Search for the cell housing the specified text and yield its (x, y) center coordinate. 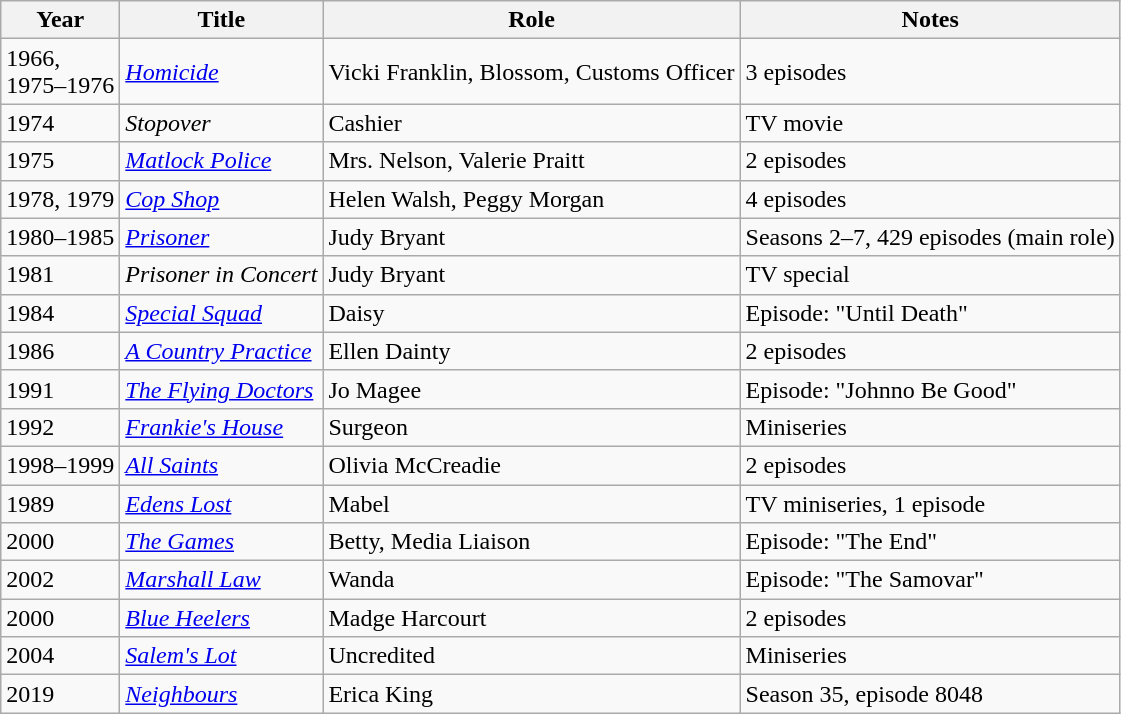
Matlock Police (222, 161)
1986 (60, 351)
Daisy (532, 313)
Betty, Media Liaison (532, 542)
1978, 1979 (60, 199)
Title (222, 20)
All Saints (222, 465)
Special Squad (222, 313)
4 episodes (930, 199)
Seasons 2–7, 429 episodes (main role) (930, 237)
1998–1999 (60, 465)
Mrs. Nelson, Valerie Praitt (532, 161)
Salem's Lot (222, 656)
Cashier (532, 123)
Surgeon (532, 427)
Vicki Franklin, Blossom, Customs Officer (532, 72)
Neighbours (222, 694)
Madge Harcourt (532, 618)
Edens Lost (222, 503)
TV special (930, 275)
1974 (60, 123)
Cop Shop (222, 199)
Homicide (222, 72)
TV movie (930, 123)
1981 (60, 275)
Wanda (532, 580)
A Country Practice (222, 351)
1966,1975–1976 (60, 72)
Stopover (222, 123)
TV miniseries, 1 episode (930, 503)
1975 (60, 161)
2004 (60, 656)
Episode: "The Samovar" (930, 580)
Season 35, episode 8048 (930, 694)
Prisoner (222, 237)
1984 (60, 313)
The Flying Doctors (222, 389)
Episode: "Until Death" (930, 313)
1991 (60, 389)
1980–1985 (60, 237)
Blue Heelers (222, 618)
Role (532, 20)
Prisoner in Concert (222, 275)
Ellen Dainty (532, 351)
Erica King (532, 694)
1992 (60, 427)
Mabel (532, 503)
Notes (930, 20)
Uncredited (532, 656)
Episode: "The End" (930, 542)
2002 (60, 580)
2019 (60, 694)
Year (60, 20)
Olivia McCreadie (532, 465)
The Games (222, 542)
Helen Walsh, Peggy Morgan (532, 199)
Episode: "Johnno Be Good" (930, 389)
Frankie's House (222, 427)
3 episodes (930, 72)
Jo Magee (532, 389)
1989 (60, 503)
Marshall Law (222, 580)
